Output the [X, Y] coordinate of the center of the cell containing the given text.  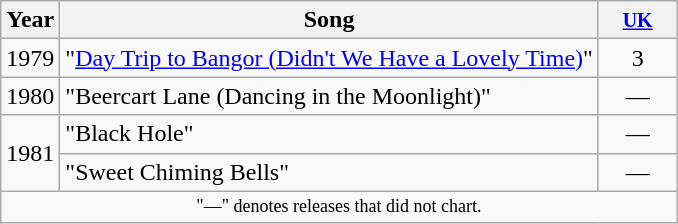
"Beercart Lane (Dancing in the Moonlight)" [330, 96]
Song [330, 20]
1979 [30, 58]
1981 [30, 153]
"Day Trip to Bangor (Didn't We Have a Lovely Time)" [330, 58]
"Black Hole" [330, 134]
Year [30, 20]
"—" denotes releases that did not chart. [339, 206]
3 [638, 58]
UK [638, 20]
1980 [30, 96]
"Sweet Chiming Bells" [330, 172]
